For the text-containing cell, return its midpoint in (X, Y) coordinate format. 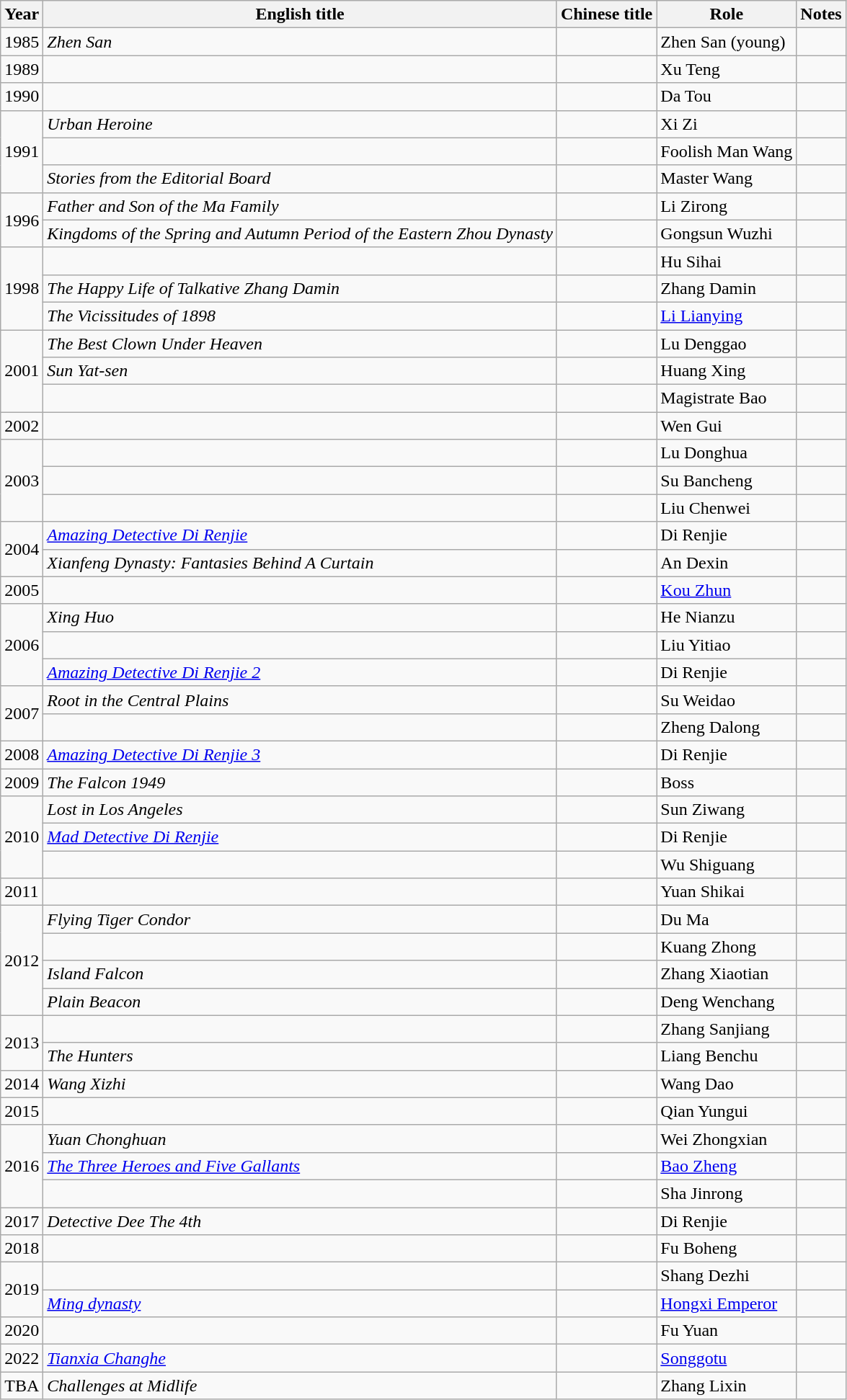
The Hunters (300, 1056)
2007 (22, 713)
Notes (821, 14)
Zhang Sanjiang (727, 1029)
Su Bancheng (727, 481)
Ming dynasty (300, 1303)
1989 (22, 69)
TBA (22, 1386)
Wang Dao (727, 1084)
Su Weidao (727, 700)
2017 (22, 1221)
Urban Heroine (300, 124)
Wen Gui (727, 426)
The Happy Life of Talkative Zhang Damin (300, 288)
2001 (22, 371)
Role (727, 14)
Challenges at Midlife (300, 1386)
Hongxi Emperor (727, 1303)
Foolish Man Wang (727, 151)
The Vicissitudes of 1898 (300, 316)
Root in the Central Plains (300, 700)
1998 (22, 288)
Wu Shiguang (727, 865)
Kuang Zhong (727, 947)
Bao Zheng (727, 1166)
2004 (22, 549)
Du Ma (727, 919)
Island Falcon (300, 974)
2018 (22, 1249)
Magistrate Bao (727, 398)
Fu Yuan (727, 1331)
Yuan Chonghuan (300, 1138)
Zhang Damin (727, 288)
The Three Heroes and Five Gallants (300, 1166)
Xu Teng (727, 69)
Liang Benchu (727, 1056)
Zheng Dalong (727, 727)
2014 (22, 1084)
Lu Denggao (727, 344)
English title (300, 14)
Year (22, 14)
Sha Jinrong (727, 1193)
Stories from the Editorial Board (300, 179)
2009 (22, 782)
Da Tou (727, 97)
Liu Yitiao (727, 645)
He Nianzu (727, 617)
2015 (22, 1111)
1996 (22, 220)
Tianxia Changhe (300, 1358)
An Dexin (727, 563)
Father and Son of the Ma Family (300, 206)
Zhen San (300, 42)
Lu Donghua (727, 453)
2013 (22, 1043)
2012 (22, 960)
Wang Xizhi (300, 1084)
2008 (22, 754)
Huang Xing (727, 371)
Li Lianying (727, 316)
Zhang Lixin (727, 1386)
Liu Chenwei (727, 508)
2011 (22, 892)
The Best Clown Under Heaven (300, 344)
2006 (22, 645)
Sun Yat-sen (300, 371)
Yuan Shikai (727, 892)
Xing Huo (300, 617)
Fu Boheng (727, 1249)
1990 (22, 97)
Master Wang (727, 179)
Mad Detective Di Renjie (300, 837)
2010 (22, 837)
The Falcon 1949 (300, 782)
Wei Zhongxian (727, 1138)
Li Zirong (727, 206)
Amazing Detective Di Renjie 3 (300, 754)
Sun Ziwang (727, 810)
1991 (22, 151)
Songgotu (727, 1358)
2005 (22, 590)
Deng Wenchang (727, 1002)
Xi Zi (727, 124)
2020 (22, 1331)
Kingdoms of the Spring and Autumn Period of the Eastern Zhou Dynasty (300, 233)
2019 (22, 1290)
2022 (22, 1358)
Qian Yungui (727, 1111)
Kou Zhun (727, 590)
Gongsun Wuzhi (727, 233)
2002 (22, 426)
Boss (727, 782)
Detective Dee The 4th (300, 1221)
1985 (22, 42)
Xianfeng Dynasty: Fantasies Behind A Curtain (300, 563)
Amazing Detective Di Renjie (300, 535)
Shang Dezhi (727, 1276)
Flying Tiger Condor (300, 919)
2003 (22, 481)
Lost in Los Angeles (300, 810)
Plain Beacon (300, 1002)
Zhang Xiaotian (727, 974)
2016 (22, 1166)
Chinese title (606, 14)
Zhen San (young) (727, 42)
Hu Sihai (727, 261)
Amazing Detective Di Renjie 2 (300, 672)
